Find where the given text appears and provide that cell's center as [X, Y] coordinate. 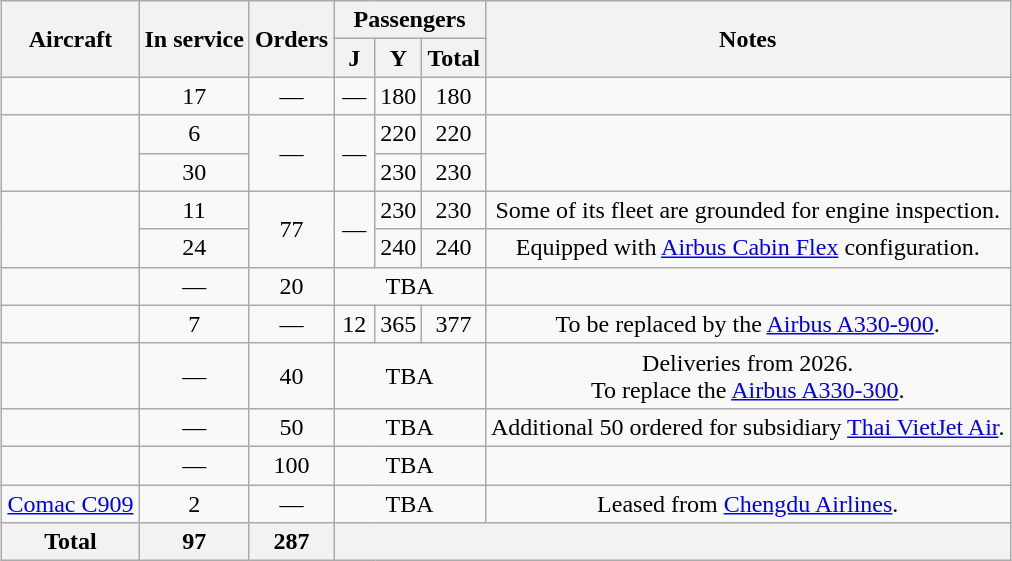
Orders [291, 39]
17 [194, 96]
12 [354, 324]
377 [454, 324]
Aircraft [70, 39]
Additional 50 ordered for subsidiary Thai VietJet Air. [748, 427]
97 [194, 542]
30 [194, 172]
7 [194, 324]
100 [291, 465]
Deliveries from 2026. To replace the Airbus A330-300. [748, 376]
In service [194, 39]
6 [194, 134]
287 [291, 542]
20 [291, 286]
J [354, 58]
To be replaced by the Airbus A330-900. [748, 324]
Passengers [410, 20]
Comac C909 [70, 503]
50 [291, 427]
24 [194, 248]
11 [194, 210]
Leased from Chengdu Airlines. [748, 503]
40 [291, 376]
Notes [748, 39]
2 [194, 503]
77 [291, 229]
Y [398, 58]
Equipped with Airbus Cabin Flex configuration. [748, 248]
365 [398, 324]
Some of its fleet are grounded for engine inspection. [748, 210]
